Scan for the cell matching the given text and deliver its (x, y) coordinate at center. 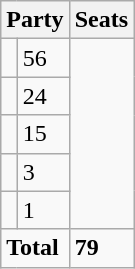
79 (101, 248)
3 (43, 172)
56 (43, 58)
Total (35, 248)
24 (43, 96)
Seats (101, 20)
Party (35, 20)
15 (43, 134)
1 (43, 210)
